Detect which cell encompasses the target text, then output its [X, Y] center coordinate. 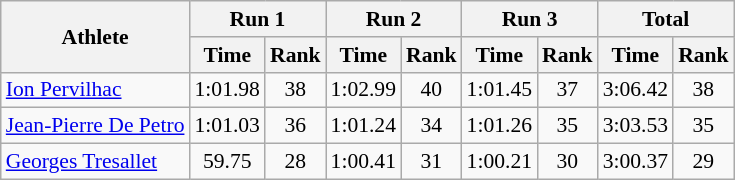
37 [568, 90]
3:00.37 [636, 162]
Ion Pervilhac [96, 90]
Run 3 [530, 19]
34 [432, 126]
1:00.41 [364, 162]
31 [432, 162]
1:00.21 [500, 162]
1:01.03 [226, 126]
30 [568, 162]
Jean-Pierre De Petro [96, 126]
Run 2 [394, 19]
59.75 [226, 162]
Georges Tresallet [96, 162]
3:06.42 [636, 90]
29 [704, 162]
28 [296, 162]
1:02.99 [364, 90]
1:01.26 [500, 126]
40 [432, 90]
1:01.45 [500, 90]
Total [666, 19]
1:01.98 [226, 90]
3:03.53 [636, 126]
1:01.24 [364, 126]
Athlete [96, 36]
36 [296, 126]
Run 1 [257, 19]
